Output the [X, Y] coordinate of the center of the cell containing the given text.  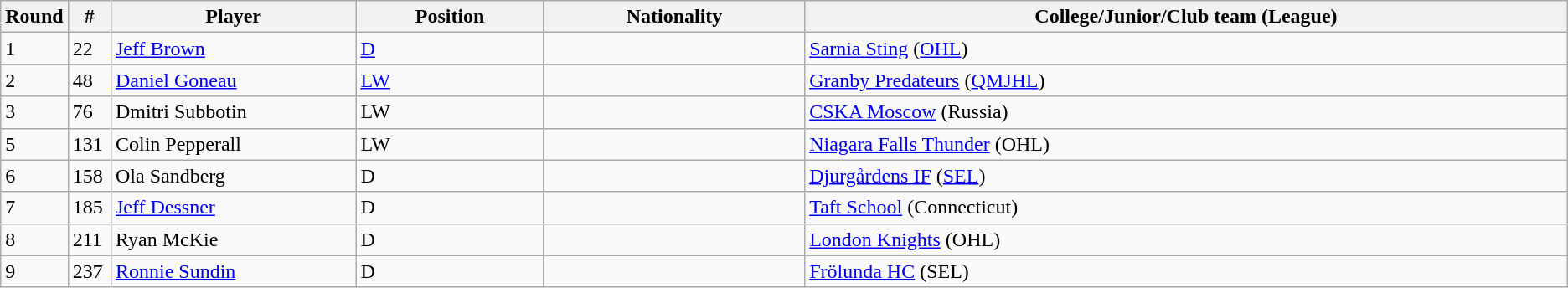
Nationality [673, 17]
Ola Sandberg [233, 176]
Player [233, 17]
Ryan McKie [233, 239]
185 [89, 208]
Granby Predateurs (QMJHL) [1186, 80]
Position [450, 17]
5 [34, 144]
# [89, 17]
College/Junior/Club team (League) [1186, 17]
3 [34, 112]
22 [89, 49]
Jeff Dessner [233, 208]
Djurgårdens IF (SEL) [1186, 176]
211 [89, 239]
Ronnie Sundin [233, 271]
6 [34, 176]
76 [89, 112]
Frölunda HC (SEL) [1186, 271]
237 [89, 271]
Daniel Goneau [233, 80]
7 [34, 208]
2 [34, 80]
Colin Pepperall [233, 144]
48 [89, 80]
Dmitri Subbotin [233, 112]
London Knights (OHL) [1186, 239]
CSKA Moscow (Russia) [1186, 112]
Niagara Falls Thunder (OHL) [1186, 144]
Taft School (Connecticut) [1186, 208]
158 [89, 176]
1 [34, 49]
8 [34, 239]
131 [89, 144]
9 [34, 271]
Sarnia Sting (OHL) [1186, 49]
Jeff Brown [233, 49]
Round [34, 17]
